Locate the cell with the specified text and output its (X, Y) center coordinate. 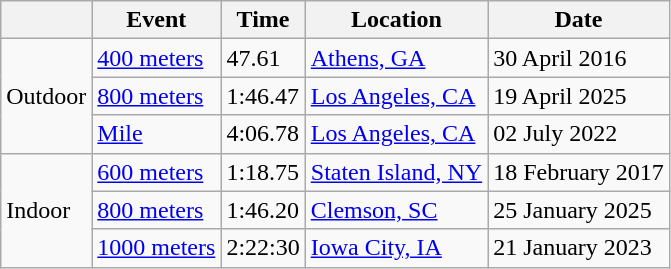
1:18.75 (263, 172)
Staten Island, NY (396, 172)
400 meters (156, 58)
21 January 2023 (579, 248)
Indoor (46, 210)
25 January 2025 (579, 210)
Athens, GA (396, 58)
18 February 2017 (579, 172)
Time (263, 20)
19 April 2025 (579, 96)
Date (579, 20)
4:06.78 (263, 134)
Outdoor (46, 96)
30 April 2016 (579, 58)
600 meters (156, 172)
Location (396, 20)
02 July 2022 (579, 134)
1:46.47 (263, 96)
2:22:30 (263, 248)
1:46.20 (263, 210)
Iowa City, IA (396, 248)
1000 meters (156, 248)
Clemson, SC (396, 210)
Event (156, 20)
47.61 (263, 58)
Mile (156, 134)
